Detect which cell encompasses the target text, then output its [x, y] center coordinate. 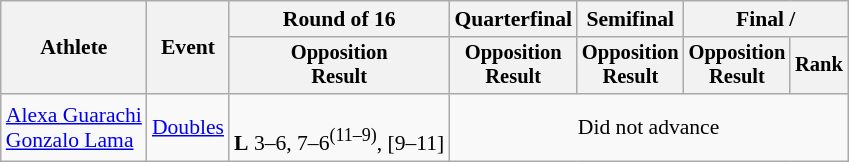
Athlete [74, 48]
Alexa GuarachiGonzalo Lama [74, 128]
Rank [819, 66]
Did not advance [648, 128]
Doubles [188, 128]
Round of 16 [339, 19]
L 3–6, 7–6(11–9), [9–11] [339, 128]
Semifinal [630, 19]
Final / [766, 19]
Quarterfinal [513, 19]
Event [188, 48]
